Find where the given text appears and provide that cell's center as (X, Y) coordinate. 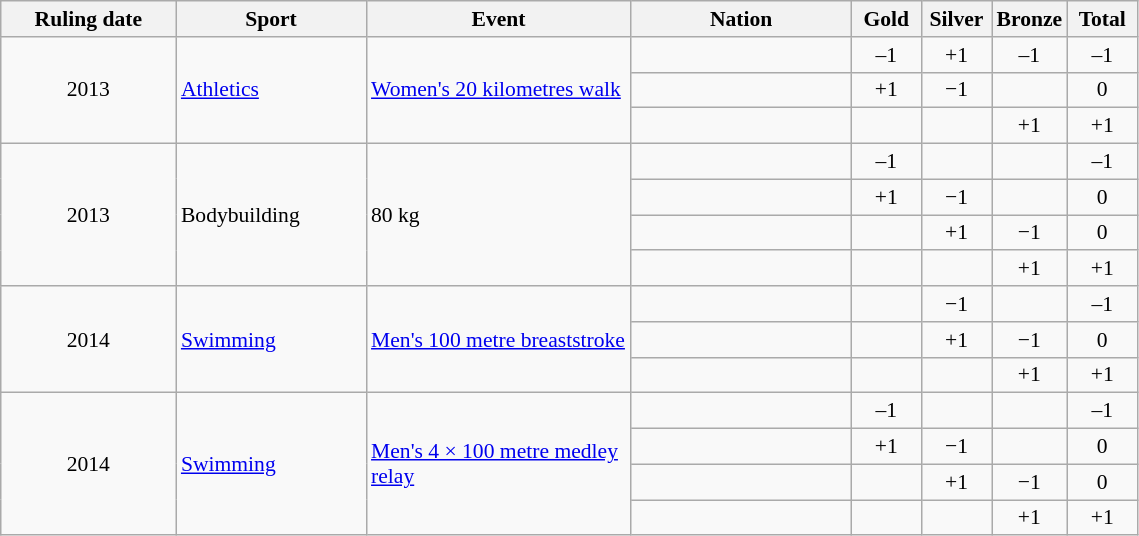
Men's 4 × 100 metre medley relay (498, 464)
Total (1102, 19)
Men's 100 metre breaststroke (498, 340)
Women's 20 kilometres walk (498, 90)
Bronze (1030, 19)
Gold (886, 19)
Ruling date (88, 19)
Bodybuilding (271, 215)
Nation (741, 19)
Athletics (271, 90)
Event (498, 19)
80 kg (498, 215)
Silver (956, 19)
Sport (271, 19)
